Search for the cell housing the specified text and yield its (X, Y) center coordinate. 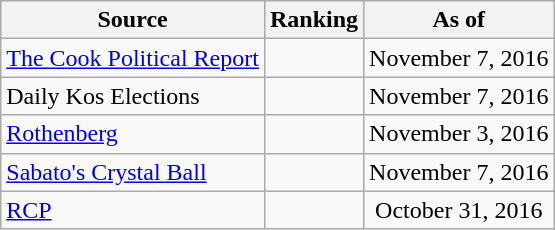
November 3, 2016 (459, 134)
Source (133, 20)
Sabato's Crystal Ball (133, 172)
Ranking (314, 20)
The Cook Political Report (133, 58)
As of (459, 20)
Rothenberg (133, 134)
Daily Kos Elections (133, 96)
RCP (133, 210)
October 31, 2016 (459, 210)
